Extract the [x, y] coordinate from the center of the cell holding the provided text.  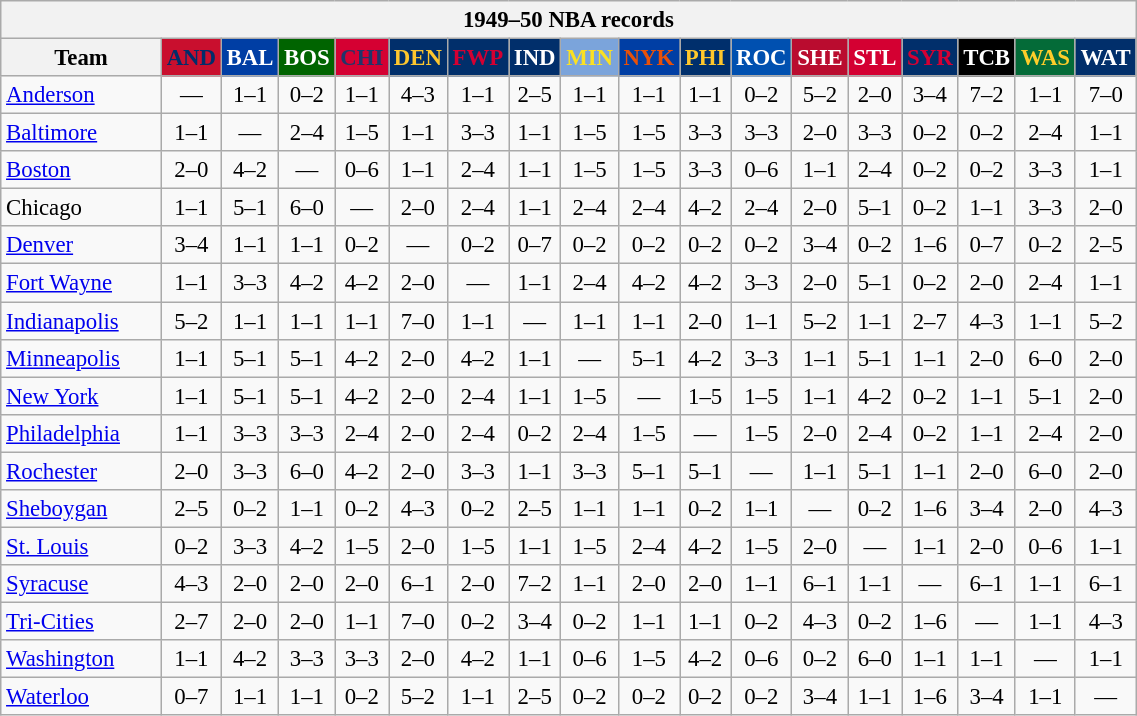
MIN [590, 58]
WAT [1106, 58]
IND [534, 58]
Rochester [82, 471]
Boston [82, 170]
Denver [82, 245]
St. Louis [82, 546]
Chicago [82, 208]
NYK [648, 58]
Syracuse [82, 584]
STL [875, 58]
New York [82, 396]
Fort Wayne [82, 283]
Sheboygan [82, 509]
Team [82, 58]
SYR [930, 58]
FWP [478, 58]
Baltimore [82, 133]
Tri-Cities [82, 621]
BAL [250, 58]
Minneapolis [82, 358]
PHI [706, 58]
CHI [362, 58]
BOS [307, 58]
1949–50 NBA records [568, 20]
Washington [82, 659]
TCB [986, 58]
Anderson [82, 95]
Indianapolis [82, 321]
DEN [418, 58]
WAS [1045, 58]
AND [191, 58]
Waterloo [82, 697]
SHE [820, 58]
ROC [762, 58]
Philadelphia [82, 433]
